For the text-containing cell, return its midpoint in [x, y] coordinate format. 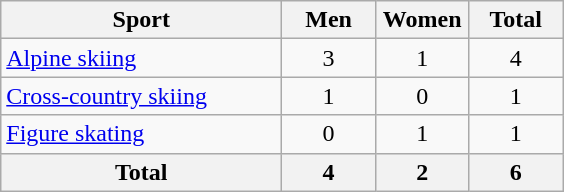
3 [329, 58]
Men [329, 20]
Figure skating [142, 134]
Women [422, 20]
2 [422, 172]
Cross-country skiing [142, 96]
6 [516, 172]
Sport [142, 20]
Alpine skiing [142, 58]
